For the text-containing cell, return its midpoint in (x, y) coordinate format. 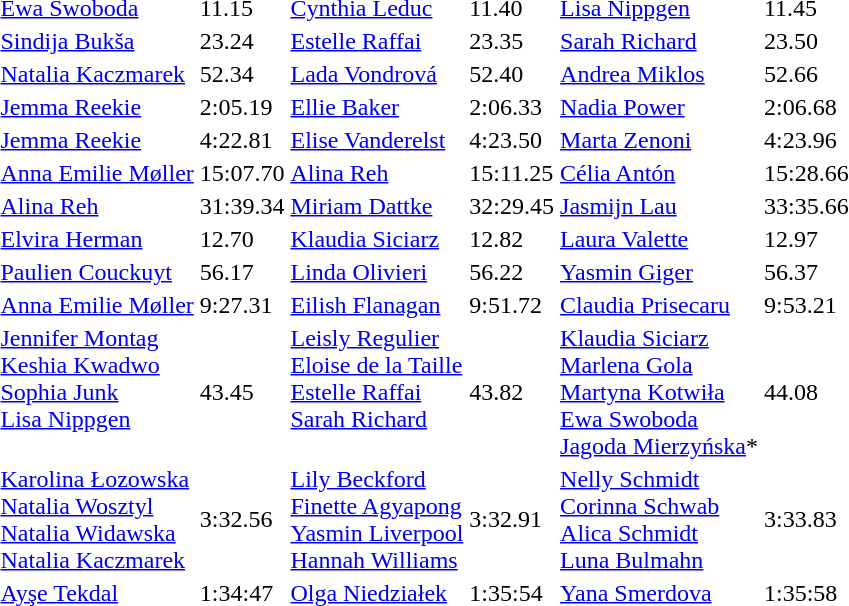
9:27.31 (242, 305)
Klaudia SiciarzMarlena GolaMartyna KotwiłaEwa SwobodaJagoda Mierzyńska* (660, 392)
23.24 (242, 41)
Lada Vondrová (377, 74)
Célia Antón (660, 173)
56.17 (242, 272)
Marta Zenoni (660, 140)
Klaudia Siciarz (377, 239)
43.45 (242, 392)
56.22 (512, 272)
12.82 (512, 239)
2:06.33 (512, 107)
Nelly SchmidtCorinna SchwabAlica SchmidtLuna Bulmahn (660, 520)
Alina Reh (377, 173)
Jasmijn Lau (660, 206)
15:11.25 (512, 173)
Linda Olivieri (377, 272)
4:22.81 (242, 140)
Yasmin Giger (660, 272)
52.40 (512, 74)
Lily BeckfordFinette AgyapongYasmin LiverpoolHannah Williams (377, 520)
Leisly RegulierEloise de la TailleEstelle RaffaiSarah Richard (377, 392)
Nadia Power (660, 107)
Eilish Flanagan (377, 305)
Claudia Prisecaru (660, 305)
23.35 (512, 41)
3:32.56 (242, 520)
Andrea Miklos (660, 74)
Laura Valette (660, 239)
9:51.72 (512, 305)
4:23.50 (512, 140)
31:39.34 (242, 206)
Estelle Raffai (377, 41)
Miriam Dattke (377, 206)
3:32.91 (512, 520)
Sarah Richard (660, 41)
15:07.70 (242, 173)
43.82 (512, 392)
2:05.19 (242, 107)
52.34 (242, 74)
Elise Vanderelst (377, 140)
Ellie Baker (377, 107)
32:29.45 (512, 206)
12.70 (242, 239)
